Detect which cell encompasses the target text, then output its (X, Y) center coordinate. 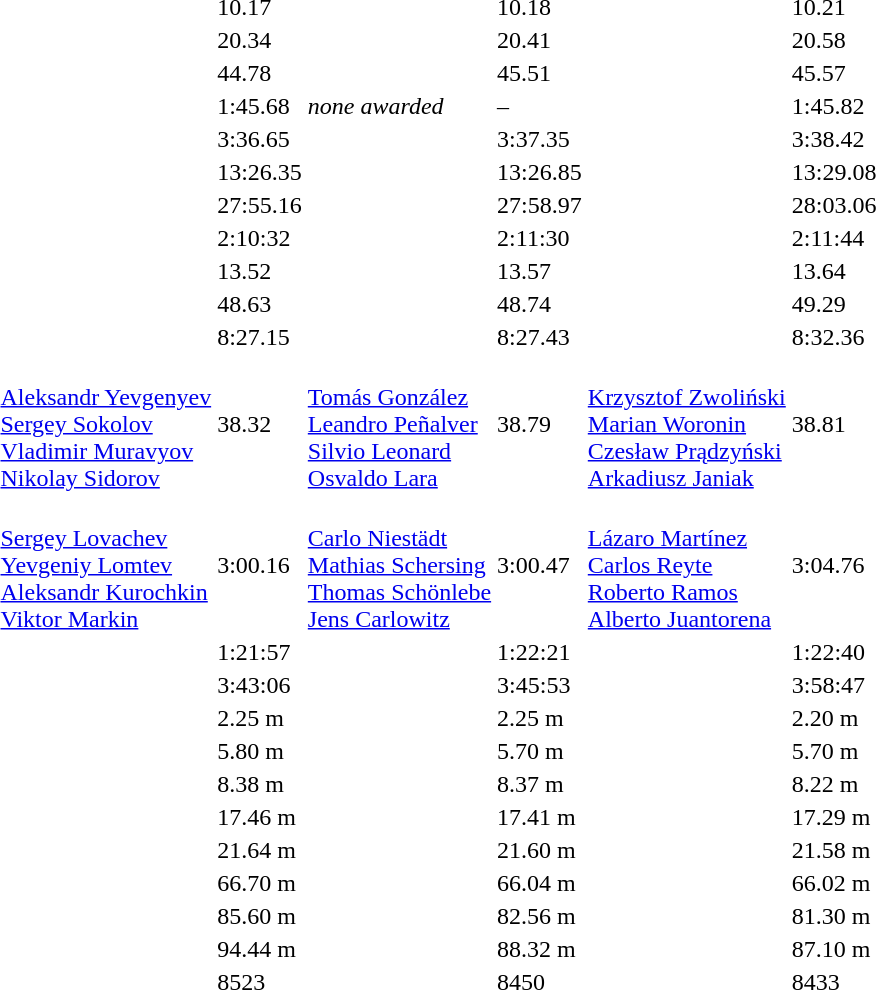
45.51 (540, 73)
17.46 m (260, 817)
8.38 m (260, 784)
20.41 (540, 40)
– (540, 106)
3:00.16 (260, 565)
3:45:53 (540, 685)
21.60 m (540, 850)
Lázaro MartínezCarlos ReyteRoberto RamosAlberto Juantorena (686, 565)
27:55.16 (260, 205)
13.52 (260, 271)
88.32 m (540, 949)
8:27.43 (540, 337)
3:36.65 (260, 139)
13:26.85 (540, 172)
48.74 (540, 304)
1:22:21 (540, 652)
3:00.47 (540, 565)
13:26.35 (260, 172)
1:45.68 (260, 106)
Krzysztof ZwolińskiMarian WoroninCzesław PrądzyńskiArkadiusz Janiak (686, 424)
17.41 m (540, 817)
1:21:57 (260, 652)
13.57 (540, 271)
3:37.35 (540, 139)
82.56 m (540, 916)
5.70 m (540, 751)
8.37 m (540, 784)
Carlo NiestädtMathias SchersingThomas SchönlebeJens Carlowitz (399, 565)
66.04 m (540, 883)
2:10:32 (260, 238)
5.80 m (260, 751)
94.44 m (260, 949)
44.78 (260, 73)
8:27.15 (260, 337)
85.60 m (260, 916)
21.64 m (260, 850)
38.79 (540, 424)
20.34 (260, 40)
Tomás GonzálezLeandro PeñalverSilvio LeonardOsvaldo Lara (399, 424)
48.63 (260, 304)
38.32 (260, 424)
2:11:30 (540, 238)
none awarded (399, 106)
66.70 m (260, 883)
3:43:06 (260, 685)
27:58.97 (540, 205)
